For the text-containing cell, return its midpoint in (x, y) coordinate format. 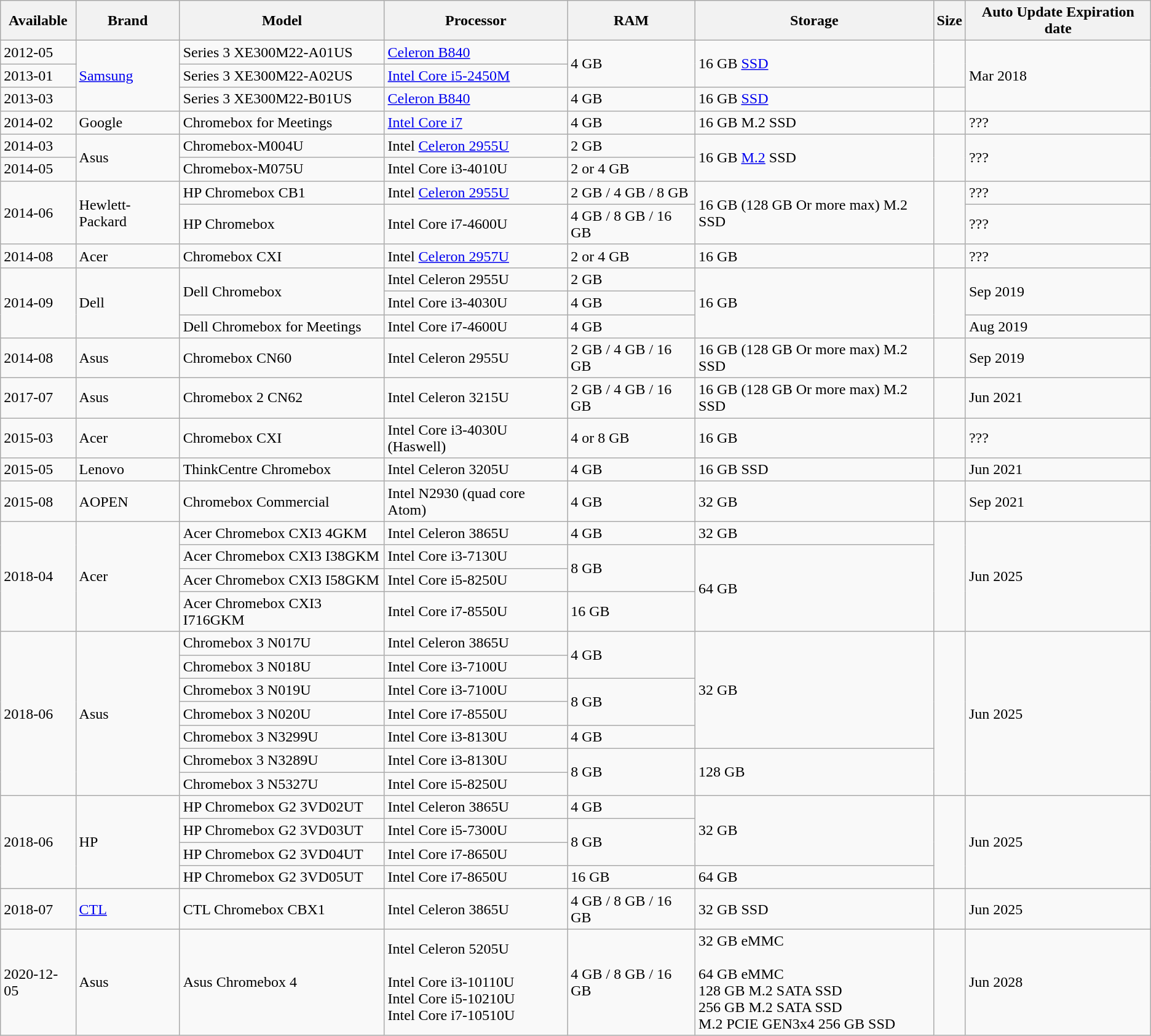
Chromebox 3 N019U (282, 690)
2018-07 (38, 909)
2013-01 (38, 76)
Chromebox 3 N3299U (282, 737)
Jun 2028 (1058, 983)
HP Chromebox CB1 (282, 192)
Auto Update Expiration date (1058, 21)
Storage (814, 21)
Intel Celeron 5205UIntel Core i3-10110U Intel Core i5-10210U Intel Core i7-10510U (476, 983)
Dell Chromebox for Meetings (282, 326)
Chromebox 3 N018U (282, 666)
AOPEN (128, 502)
Intel Core i5-2450M (476, 76)
Available (38, 21)
Series 3 XE300M22-B01US (282, 99)
2012-05 (38, 52)
32 GB eMMC64 GB eMMC 128 GB M.2 SATA SSD 256 GB M.2 SATA SSD M.2 PCIE GEN3x4 256 GB SSD (814, 983)
ThinkCentre Chromebox (282, 470)
Acer Chromebox CXI3 I58GKM (282, 580)
Aug 2019 (1058, 326)
CTL Chromebox CBX1 (282, 909)
Chromebox CN60 (282, 358)
2015-08 (38, 502)
Intel Core i3-7130U (476, 556)
HP Chromebox (282, 224)
Series 3 XE300M22-A01US (282, 52)
2014-06 (38, 213)
Chromebox for Meetings (282, 122)
4 or 8 GB (631, 438)
HP (128, 842)
2014-03 (38, 146)
Intel Core i3-4010U (476, 169)
2 GB / 4 GB / 8 GB (631, 192)
Chromebox Commercial (282, 502)
Lenovo (128, 470)
Chromebox 3 N017U (282, 643)
Size (949, 21)
Mar 2018 (1058, 76)
2015-05 (38, 470)
Dell Chromebox (282, 291)
HP Chromebox G2 3VD02UT (282, 807)
2020-12-05 (38, 983)
32 GB SSD (814, 909)
2018-04 (38, 577)
Intel Core i5-7300U (476, 831)
Intel Celeron 2957U (476, 256)
Chromebox 2 CN62 (282, 398)
Chromebox 3 N5327U (282, 784)
Samsung (128, 76)
Asus Chromebox 4 (282, 983)
Chromebox-M004U (282, 146)
Intel Core i3-4030U (476, 302)
2015-03 (38, 438)
Hewlett-Packard (128, 213)
Series 3 XE300M22-A02US (282, 76)
Chromebox 3 N020U (282, 713)
CTL (128, 909)
Chromebox-M075U (282, 169)
2013-03 (38, 99)
Google (128, 122)
128 GB (814, 772)
Intel Core i7 (476, 122)
Chromebox 3 N3289U (282, 760)
Model (282, 21)
2014-02 (38, 122)
HP Chromebox G2 3VD05UT (282, 877)
RAM (631, 21)
Sep 2021 (1058, 502)
Intel Celeron 3215U (476, 398)
Intel Core i3-4030U (Haswell) (476, 438)
Intel N2930 (quad core Atom) (476, 502)
Acer Chromebox CXI3 4GKM (282, 533)
2014-05 (38, 169)
Acer Chromebox CXI3 I38GKM (282, 556)
Intel Celeron 3205U (476, 470)
2014-09 (38, 302)
Processor (476, 21)
Brand (128, 21)
Acer Chromebox CXI3 I716GKM (282, 611)
HP Chromebox G2 3VD04UT (282, 854)
2017-07 (38, 398)
HP Chromebox G2 3VD03UT (282, 831)
Dell (128, 302)
